Locate the cell with the specified text and output its [x, y] center coordinate. 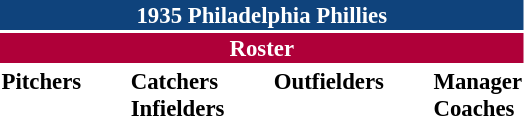
Roster [262, 48]
1935 Philadelphia Phillies [262, 15]
